Find where the given text appears and provide that cell's center as [X, Y] coordinate. 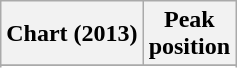
Peak position [189, 34]
Chart (2013) [72, 34]
